Return the (X, Y) coordinate for the center point of the cell that contains the specified text.  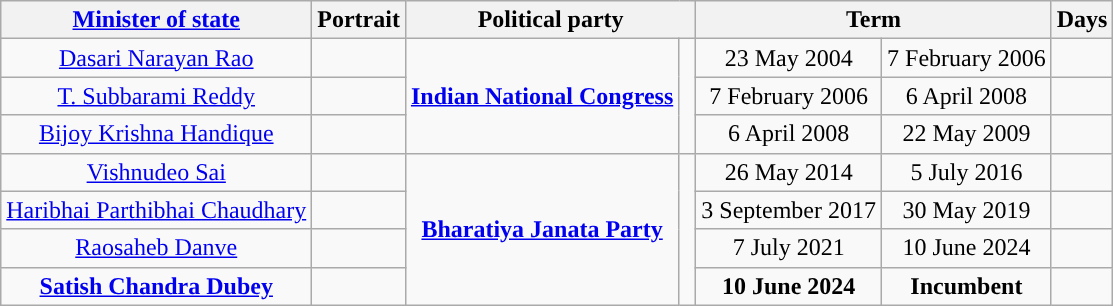
Bijoy Krishna Handique (156, 134)
26 May 2014 (789, 172)
3 September 2017 (789, 210)
Haribhai Parthibhai Chaudhary (156, 210)
Days (1082, 20)
7 July 2021 (789, 248)
23 May 2004 (789, 58)
Minister of state (156, 20)
Portrait (359, 20)
Satish Chandra Dubey (156, 286)
Vishnudeo Sai (156, 172)
Political party (550, 20)
Indian National Congress (542, 96)
5 July 2016 (967, 172)
22 May 2009 (967, 134)
Bharatiya Janata Party (542, 229)
Raosaheb Danve (156, 248)
Incumbent (967, 286)
Term (874, 20)
Dasari Narayan Rao (156, 58)
T. Subbarami Reddy (156, 96)
30 May 2019 (967, 210)
